Provide the [X, Y] coordinate of the cell's center where the given text is located.  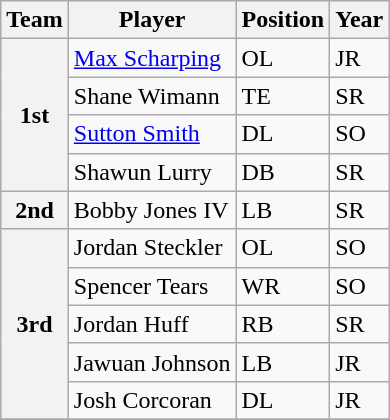
1st [35, 115]
Spencer Tears [152, 286]
Shane Wimann [152, 96]
2nd [35, 210]
DB [283, 172]
Jordan Steckler [152, 248]
Team [35, 20]
Position [283, 20]
Player [152, 20]
WR [283, 286]
Jordan Huff [152, 324]
Bobby Jones IV [152, 210]
Jawuan Johnson [152, 362]
Josh Corcoran [152, 400]
Sutton Smith [152, 134]
Shawun Lurry [152, 172]
TE [283, 96]
3rd [35, 324]
Year [360, 20]
Max Scharping [152, 58]
RB [283, 324]
